Return the [X, Y] coordinate for the center point of the cell that contains the specified text.  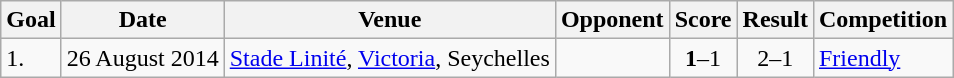
Result [775, 20]
Goal [31, 20]
1–1 [703, 58]
Competition [882, 20]
Stade Linité, Victoria, Seychelles [390, 58]
2–1 [775, 58]
Score [703, 20]
Date [142, 20]
Opponent [612, 20]
26 August 2014 [142, 58]
1. [31, 58]
Friendly [882, 58]
Venue [390, 20]
